Provide the (x, y) coordinate of the cell's center where the given text is located.  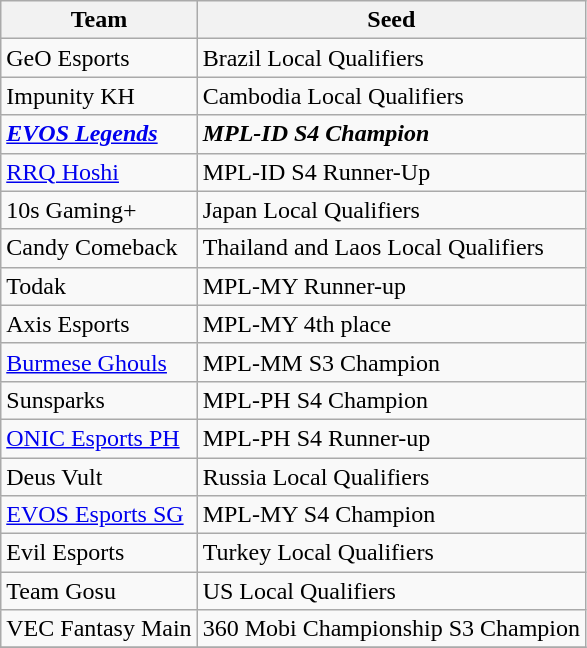
Russia Local Qualifiers (391, 477)
Evil Esports (99, 553)
Seed (391, 20)
US Local Qualifiers (391, 591)
Impunity KH (99, 96)
Cambodia Local Qualifiers (391, 96)
MPL-MM S3 Champion (391, 362)
360 Mobi Championship S3 Champion (391, 629)
GeO Esports (99, 58)
MPL-PH S4 Runner-up (391, 438)
ONIC Esports PH (99, 438)
Japan Local Qualifiers (391, 210)
Team Gosu (99, 591)
MPL-MY Runner-up (391, 286)
Todak (99, 286)
Turkey Local Qualifiers (391, 553)
MPL-MY S4 Champion (391, 515)
MPL-ID S4 Runner-Up (391, 172)
Axis Esports (99, 324)
RRQ Hoshi (99, 172)
10s Gaming+ (99, 210)
Deus Vult (99, 477)
Burmese Ghouls (99, 362)
MPL-MY 4th place (391, 324)
Thailand and Laos Local Qualifiers (391, 248)
MPL-ID S4 Champion (391, 134)
EVOS Legends (99, 134)
EVOS Esports SG (99, 515)
MPL-PH S4 Champion (391, 400)
Brazil Local Qualifiers (391, 58)
Sunsparks (99, 400)
VEC Fantasy Main (99, 629)
Team (99, 20)
Candy Comeback (99, 248)
